Find where the given text appears and provide that cell's center as [x, y] coordinate. 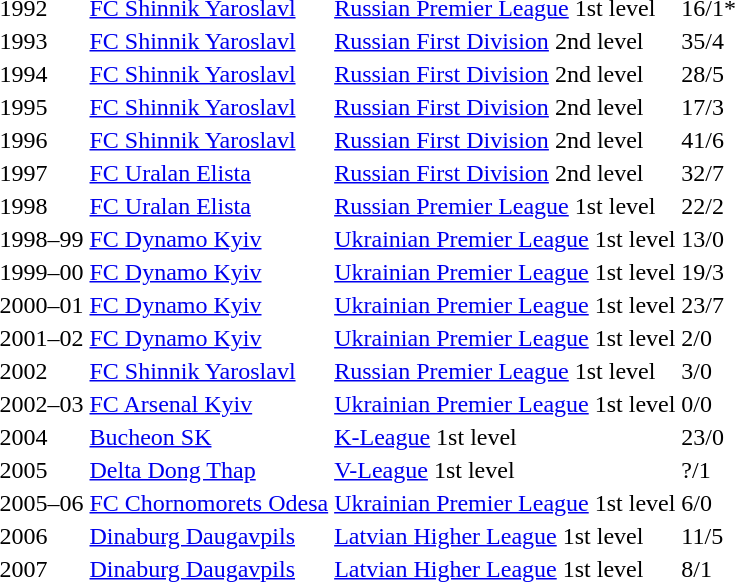
FC Chornomorets Odesa [209, 503]
K-League 1st level [505, 437]
Dinaburg Daugavpils [209, 536]
Delta Dong Thap [209, 470]
Latvian Higher League 1st level [505, 536]
Bucheon SK [209, 437]
V-League 1st level [505, 470]
FC Arsenal Kyiv [209, 404]
